Scan for the cell matching the given text and deliver its [x, y] coordinate at center. 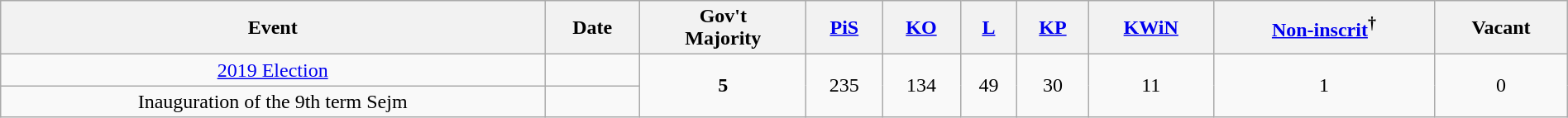
11 [1151, 86]
Vacant [1502, 28]
5 [723, 86]
KP [1054, 28]
49 [988, 86]
Non-inscrit† [1324, 28]
134 [921, 86]
Inauguration of the 9th term Sejm [273, 101]
Date [592, 28]
Gov'tMajority [723, 28]
KWiN [1151, 28]
2019 Election [273, 70]
Event [273, 28]
235 [844, 86]
PiS [844, 28]
KO [921, 28]
L [988, 28]
0 [1502, 86]
30 [1054, 86]
1 [1324, 86]
